Search for the cell housing the specified text and yield its [x, y] center coordinate. 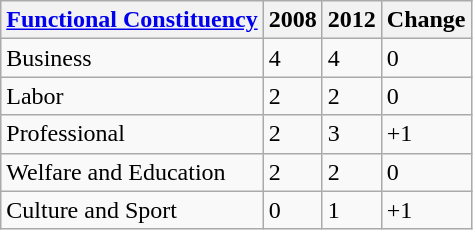
Welfare and Education [132, 172]
Labor [132, 96]
1 [352, 210]
3 [352, 134]
2012 [352, 20]
Change [426, 20]
Culture and Sport [132, 210]
Functional Constituency [132, 20]
Business [132, 58]
Professional [132, 134]
2008 [292, 20]
